Return the (x, y) coordinate for the center point of the cell that contains the specified text.  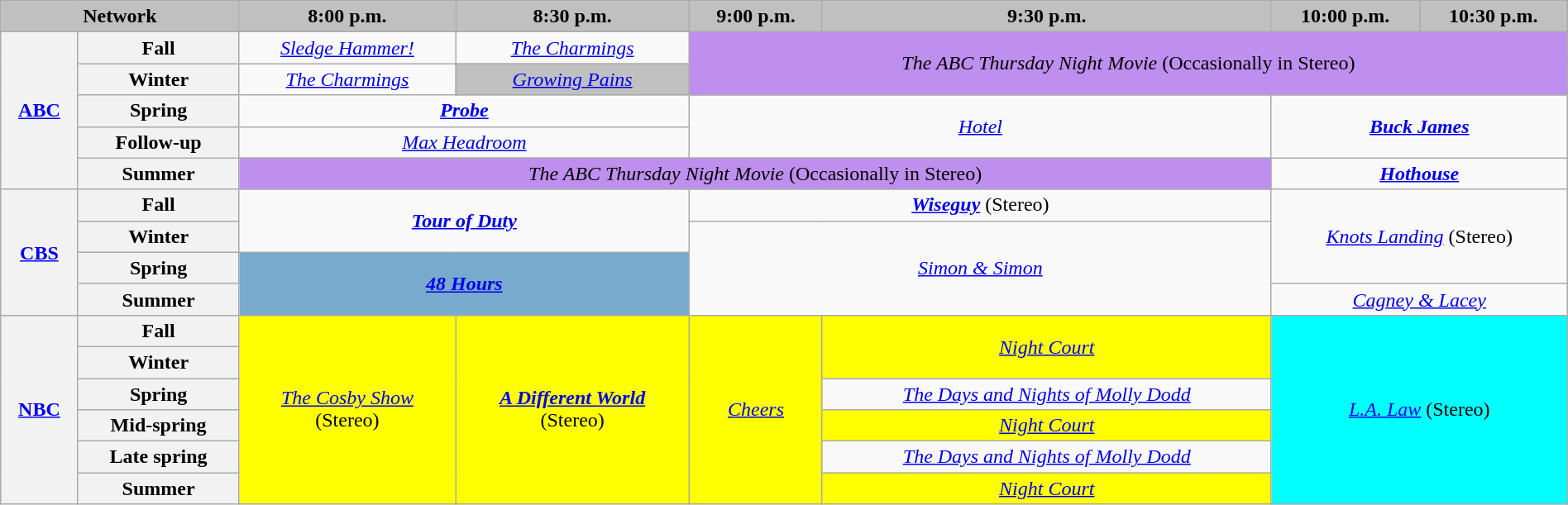
Hotel (981, 126)
Growing Pains (572, 79)
NBC (40, 409)
10:00 p.m. (1345, 17)
Probe (464, 111)
Sledge Hammer! (347, 48)
Wiseguy (Stereo) (981, 205)
A Different World(Stereo) (572, 409)
Mid-spring (159, 426)
ABC (40, 111)
Cheers (756, 409)
Hothouse (1419, 174)
Knots Landing (Stereo) (1419, 236)
Cagney & Lacey (1419, 299)
Max Headroom (464, 142)
Buck James (1419, 126)
9:00 p.m. (756, 17)
The Cosby Show(Stereo) (347, 409)
9:30 p.m. (1047, 17)
Network (120, 17)
8:00 p.m. (347, 17)
L.A. Law (Stereo) (1419, 409)
Late spring (159, 457)
48 Hours (464, 283)
Simon & Simon (981, 268)
CBS (40, 252)
8:30 p.m. (572, 17)
Follow-up (159, 142)
Tour of Duty (464, 221)
10:30 p.m. (1494, 17)
